Identify which cell holds the provided text, then report its [X, Y] central coordinate. 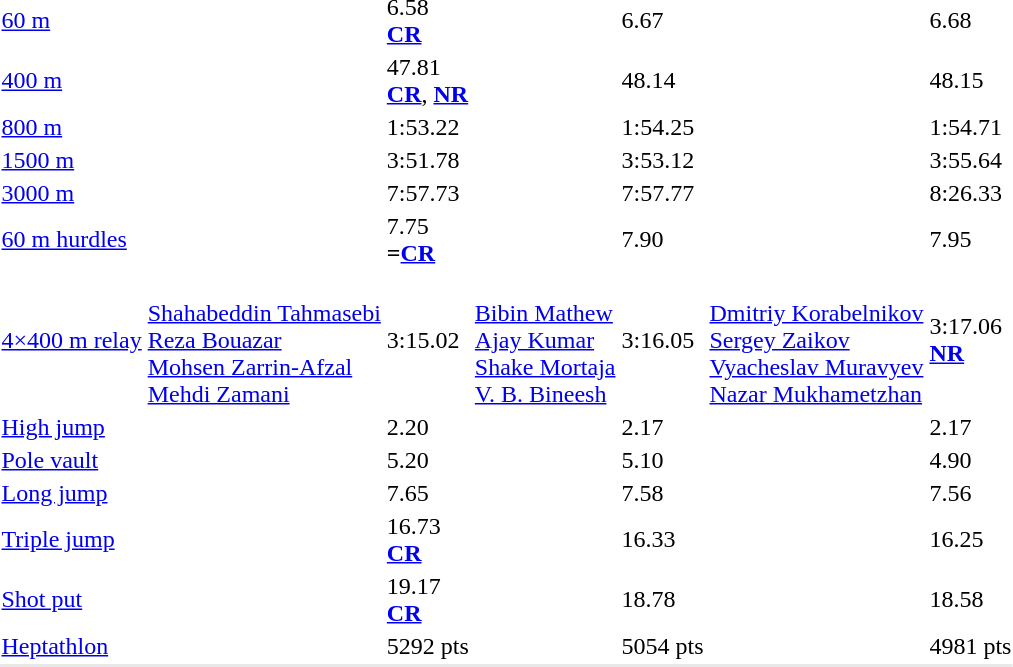
Long jump [72, 493]
7:57.73 [428, 193]
4981 pts [970, 646]
Pole vault [72, 460]
3:53.12 [662, 160]
60 m hurdles [72, 240]
4×400 m relay [72, 340]
High jump [72, 427]
1:54.25 [662, 127]
16.73CR [428, 540]
1:53.22 [428, 127]
5.10 [662, 460]
800 m [72, 127]
7.95 [970, 240]
Triple jump [72, 540]
5.20 [428, 460]
Heptathlon [72, 646]
5292 pts [428, 646]
Shot put [72, 600]
48.15 [970, 80]
1:54.71 [970, 127]
3:51.78 [428, 160]
18.78 [662, 600]
16.25 [970, 540]
7.75=CR [428, 240]
7.58 [662, 493]
3:15.02 [428, 340]
5054 pts [662, 646]
Dmitriy KorabelnikovSergey ZaikovVyacheslav MuravyevNazar Mukhametzhan [816, 340]
7.90 [662, 240]
47.81CR, NR [428, 80]
18.58 [970, 600]
1500 m [72, 160]
8:26.33 [970, 193]
3:55.64 [970, 160]
3000 m [72, 193]
48.14 [662, 80]
3:16.05 [662, 340]
Bibin MathewAjay KumarShake MortajaV. B. Bineesh [545, 340]
7.65 [428, 493]
7.56 [970, 493]
2.20 [428, 427]
Shahabeddin TahmasebiReza BouazarMohsen Zarrin-AfzalMehdi Zamani [264, 340]
16.33 [662, 540]
7:57.77 [662, 193]
3:17.06NR [970, 340]
4.90 [970, 460]
19.17CR [428, 600]
400 m [72, 80]
